Determine the (x, y) coordinate at the center of the cell enclosing the given text.  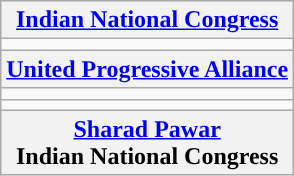
Indian National Congress (148, 20)
Sharad PawarIndian National Congress (148, 142)
United Progressive Alliance (148, 69)
